Pinpoint the cell where the given text exists, returning its [X, Y] midpoint coordinate. 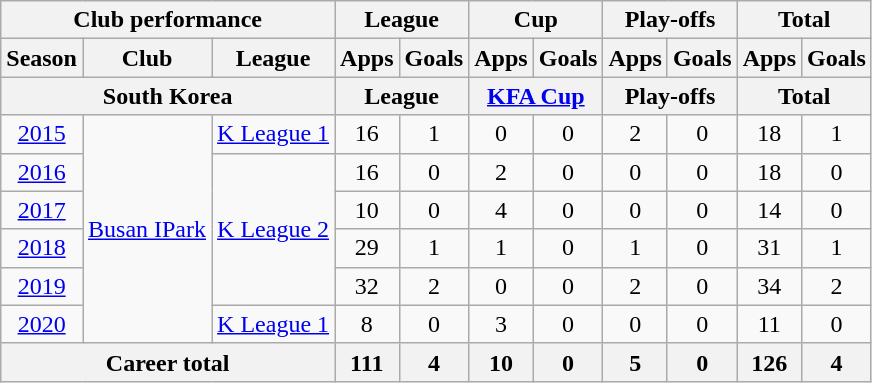
2019 [42, 286]
2020 [42, 324]
2017 [42, 210]
11 [769, 324]
14 [769, 210]
Club [146, 58]
3 [501, 324]
K League 2 [274, 229]
34 [769, 286]
KFA Cup [536, 96]
32 [367, 286]
South Korea [168, 96]
Season [42, 58]
31 [769, 248]
Cup [536, 20]
5 [635, 362]
8 [367, 324]
2018 [42, 248]
Busan IPark [146, 229]
2016 [42, 172]
2015 [42, 134]
126 [769, 362]
29 [367, 248]
Career total [168, 362]
111 [367, 362]
Club performance [168, 20]
